Detect which cell encompasses the target text, then output its [X, Y] center coordinate. 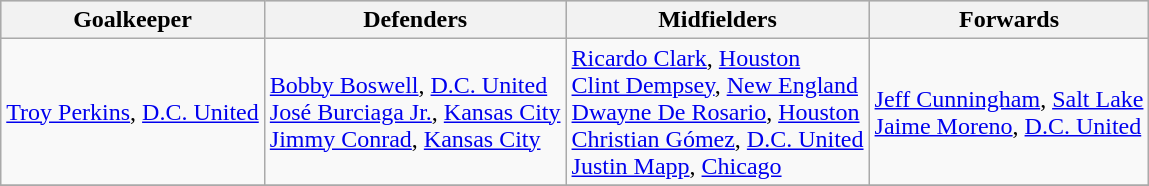
Jeff Cunningham, Salt Lake Jaime Moreno, D.C. United [1009, 112]
Troy Perkins, D.C. United [133, 112]
Midfielders [718, 20]
Forwards [1009, 20]
Bobby Boswell, D.C. United José Burciaga Jr., Kansas City Jimmy Conrad, Kansas City [415, 112]
Goalkeeper [133, 20]
Defenders [415, 20]
Ricardo Clark, Houston Clint Dempsey, New England Dwayne De Rosario, Houston Christian Gómez, D.C. United Justin Mapp, Chicago [718, 112]
